Identify which cell holds the provided text, then report its (X, Y) central coordinate. 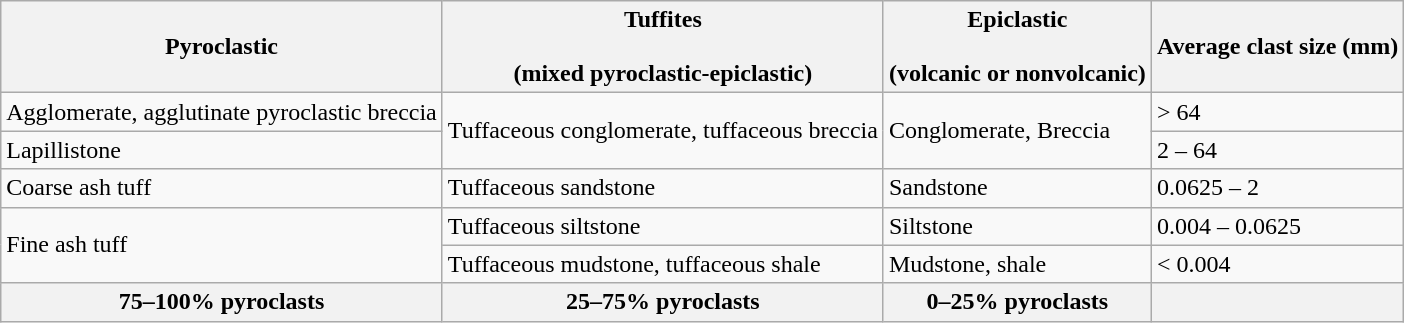
Tuffites(mixed pyroclastic-epiclastic) (662, 47)
0–25% pyroclasts (1017, 302)
< 0.004 (1278, 264)
Tuffaceous mudstone, tuffaceous shale (662, 264)
Sandstone (1017, 188)
Lapillistone (222, 150)
0.004 – 0.0625 (1278, 226)
Coarse ash tuff (222, 188)
Tuffaceous sandstone (662, 188)
Agglomerate, agglutinate pyroclastic breccia (222, 112)
25–75% pyroclasts (662, 302)
Average clast size (mm) (1278, 47)
Epiclastic(volcanic or nonvolcanic) (1017, 47)
Tuffaceous conglomerate, tuffaceous breccia (662, 131)
75–100% pyroclasts (222, 302)
Mudstone, shale (1017, 264)
Tuffaceous siltstone (662, 226)
> 64 (1278, 112)
Pyroclastic (222, 47)
Siltstone (1017, 226)
2 – 64 (1278, 150)
Fine ash tuff (222, 245)
0.0625 – 2 (1278, 188)
Conglomerate, Breccia (1017, 131)
